Search for the cell housing the specified text and yield its (x, y) center coordinate. 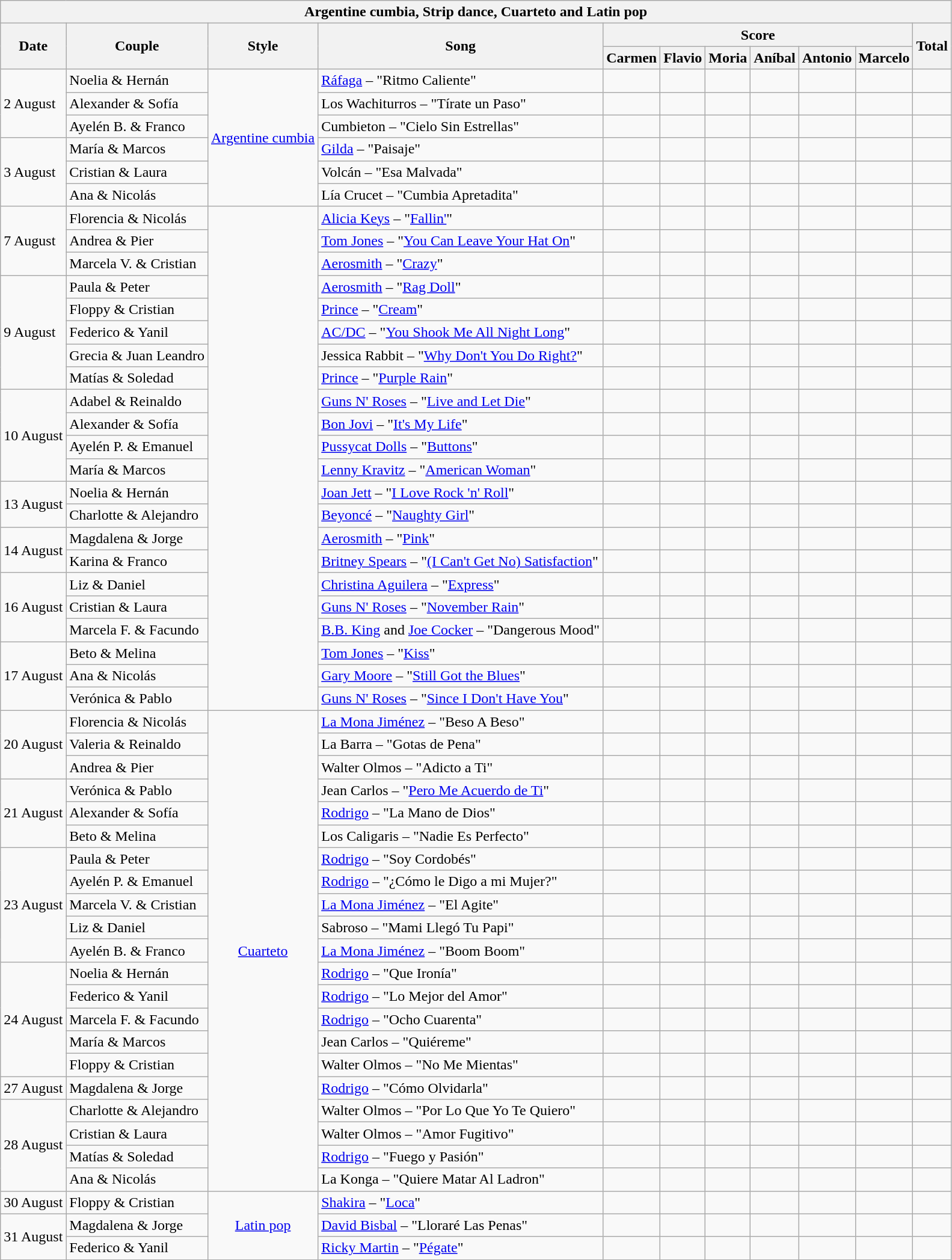
Joan Jett – "I Love Rock 'n' Roll" (461, 493)
Latin pop (262, 1225)
Jean Carlos – "Quiéreme" (461, 1042)
17 August (34, 675)
24 August (34, 1019)
Argentine cumbia, Strip dance, Cuarteto and Latin pop (476, 12)
Rodrigo – "Lo Mejor del Amor" (461, 996)
Rodrigo – "Ocho Cuarenta" (461, 1019)
10 August (34, 435)
Adabel & Reinaldo (137, 401)
Carmen (631, 58)
Lenny Kravitz – "American Woman" (461, 470)
30 August (34, 1202)
27 August (34, 1088)
Song (461, 46)
Jean Carlos – "Pero Me Acuerdo de Ti" (461, 790)
AC/DC – "You Shook Me All Night Long" (461, 333)
Rodrigo – "Cómo Olvidarla" (461, 1088)
13 August (34, 504)
Tom Jones – "Kiss" (461, 653)
David Bisbal – "Lloraré Las Penas" (461, 1225)
Shakira – "Loca" (461, 1202)
Rodrigo – "La Mano de Dios" (461, 813)
Ricky Martin – "Pégate" (461, 1248)
Karina & Franco (137, 561)
Aerosmith – "Rag Doll" (461, 287)
23 August (34, 905)
Walter Olmos – "No Me Mientas" (461, 1065)
Guns N' Roses – "Since I Don't Have You" (461, 699)
Moria (728, 58)
Walter Olmos – "Adicto a Ti" (461, 767)
21 August (34, 813)
Flavio (683, 58)
Tom Jones – "You Can Leave Your Hat On" (461, 241)
Alicia Keys – "Fallin'" (461, 218)
Cuarteto (262, 950)
Marcelo (884, 58)
Rodrigo – "Que Ironía" (461, 973)
9 August (34, 333)
Style (262, 46)
La Konga – "Quiere Matar Al Ladron" (461, 1179)
2 August (34, 103)
14 August (34, 550)
La Mona Jiménez – "Boom Boom" (461, 950)
Britney Spears – "(I Can't Get No) Satisfaction" (461, 561)
31 August (34, 1237)
Date (34, 46)
Grecia & Juan Leandro (137, 355)
Gary Moore – "Still Got the Blues" (461, 676)
Prince – "Purple Rain" (461, 378)
Aerosmith – "Crazy" (461, 263)
Argentine cumbia (262, 138)
Los Wachiturros – "Tírate un Paso" (461, 103)
Lía Crucet – "Cumbia Apretadita" (461, 195)
Valeria & Reinaldo (137, 745)
20 August (34, 745)
28 August (34, 1145)
Aerosmith – "Pink" (461, 538)
Rodrigo – "Soy Cordobés" (461, 859)
Walter Olmos – "Por Lo Que Yo Te Quiero" (461, 1111)
Guns N' Roses – "November Rain" (461, 607)
Bon Jovi – "It's My Life" (461, 424)
Pussycat Dolls – "Buttons" (461, 447)
B.B. King and Joe Cocker – "Dangerous Mood" (461, 630)
Los Caligaris – "Nadie Es Perfecto" (461, 836)
Beyoncé – "Naughty Girl" (461, 515)
Score (758, 35)
La Barra – "Gotas de Pena" (461, 745)
Couple (137, 46)
Prince – "Cream" (461, 310)
Jessica Rabbit – "Why Don't You Do Right?" (461, 355)
Volcán – "Esa Malvada" (461, 172)
La Mona Jiménez – "Beso A Beso" (461, 722)
Ráfaga – "Ritmo Caliente" (461, 81)
3 August (34, 172)
16 August (34, 607)
Walter Olmos – "Amor Fugitivo" (461, 1134)
Rodrigo – "Fuego y Pasión" (461, 1157)
Christina Aguilera – "Express" (461, 584)
Antonio (827, 58)
Gilda – "Paisaje" (461, 149)
Total (932, 46)
Cumbieton – "Cielo Sin Estrellas" (461, 126)
Rodrigo – "¿Cómo le Digo a mi Mujer?" (461, 882)
7 August (34, 241)
Sabroso – "Mami Llegó Tu Papi" (461, 927)
La Mona Jiménez – "El Agite" (461, 905)
Guns N' Roses – "Live and Let Die" (461, 401)
Aníbal (775, 58)
